From the cell containing the given text, extract its center point as (X, Y) coordinate. 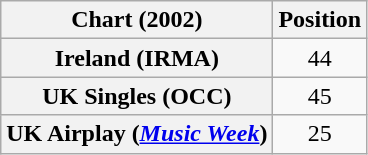
Position (320, 20)
25 (320, 134)
UK Airplay (Music Week) (137, 134)
UK Singles (OCC) (137, 96)
45 (320, 96)
44 (320, 58)
Chart (2002) (137, 20)
Ireland (IRMA) (137, 58)
